Find where the given text appears and provide that cell's center as [X, Y] coordinate. 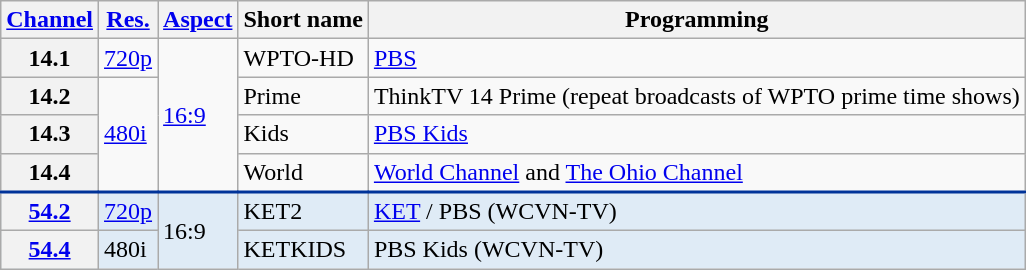
World Channel and The Ohio Channel [696, 172]
Programming [696, 20]
14.3 [50, 134]
World [303, 172]
Short name [303, 20]
54.2 [50, 212]
14.1 [50, 58]
PBS Kids (WCVN-TV) [696, 250]
Aspect [198, 20]
Kids [303, 134]
KET / PBS (WCVN-TV) [696, 212]
14.2 [50, 96]
Res. [128, 20]
54.4 [50, 250]
PBS [696, 58]
Channel [50, 20]
14.4 [50, 172]
PBS Kids [696, 134]
KET2 [303, 212]
ThinkTV 14 Prime (repeat broadcasts of WPTO prime time shows) [696, 96]
WPTO-HD [303, 58]
Prime [303, 96]
KETKIDS [303, 250]
